Determine the (x, y) coordinate at the center of the cell enclosing the given text.  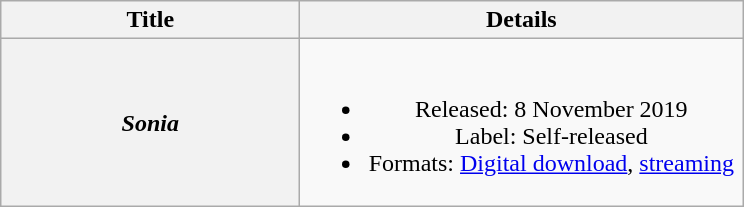
Title (150, 20)
Details (522, 20)
Released: 8 November 2019Label: Self-releasedFormats: Digital download, streaming (522, 122)
Sonia (150, 122)
